Determine the (x, y) coordinate at the center of the cell enclosing the given text.  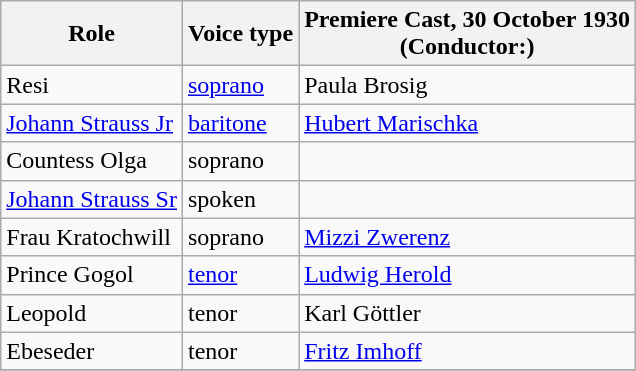
Premiere Cast, 30 October 1930 (Conductor:) (468, 34)
Role (92, 34)
Leopold (92, 313)
Fritz Imhoff (468, 351)
Ebeseder (92, 351)
Frau Kratochwill (92, 237)
baritone (240, 123)
Voice type (240, 34)
Mizzi Zwerenz (468, 237)
Resi (92, 85)
Ludwig Herold (468, 275)
Karl Göttler (468, 313)
Countess Olga (92, 161)
spoken (240, 199)
Hubert Marischka (468, 123)
Paula Brosig (468, 85)
Johann Strauss Sr (92, 199)
Johann Strauss Jr (92, 123)
Prince Gogol (92, 275)
